Return [x, y] of the center of cell containing provided text 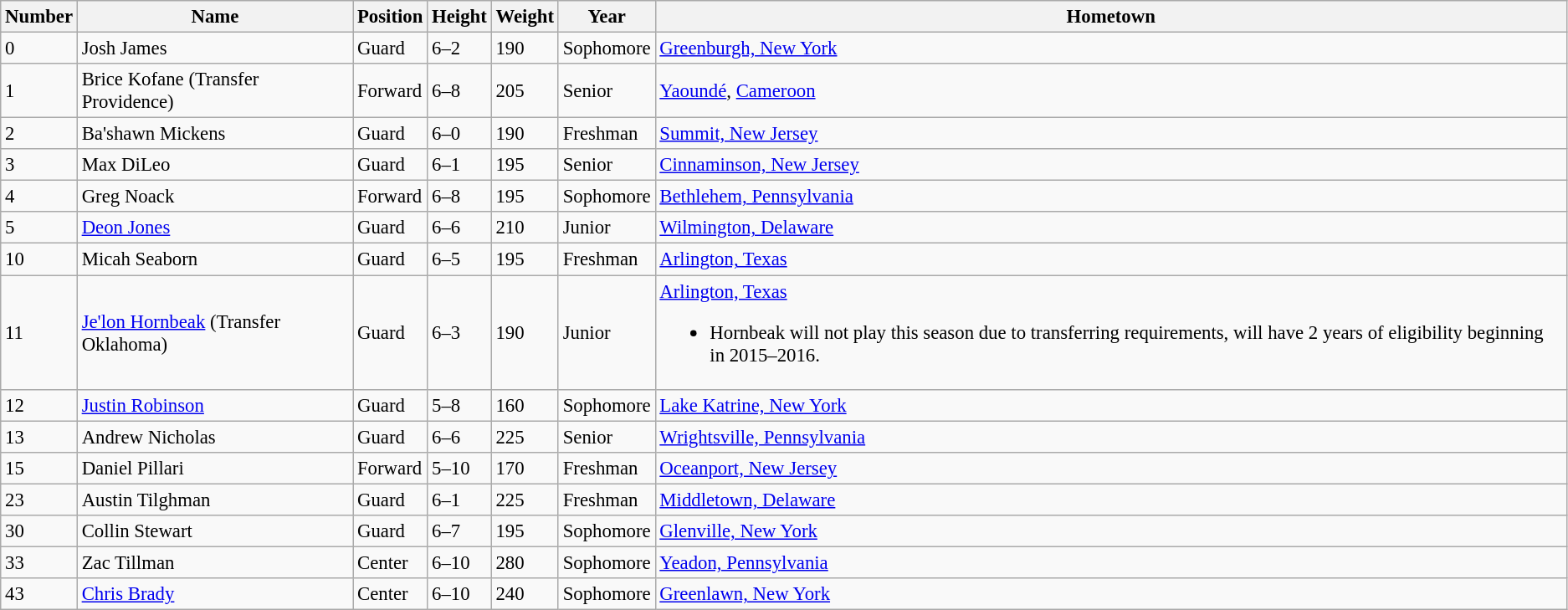
Greg Noack [214, 197]
Greenburgh, New York [1111, 49]
Height [459, 17]
Number [39, 17]
6–5 [459, 259]
280 [525, 563]
205 [525, 90]
6–7 [459, 531]
Glenville, New York [1111, 531]
4 [39, 197]
Hometown [1111, 17]
Oceanport, New Jersey [1111, 469]
2 [39, 134]
Bethlehem, Pennsylvania [1111, 197]
Ba'shawn Mickens [214, 134]
13 [39, 437]
43 [39, 594]
Daniel Pillari [214, 469]
Weight [525, 17]
Josh James [214, 49]
Austin Tilghman [214, 500]
Micah Seaborn [214, 259]
Cinnaminson, New Jersey [1111, 165]
5–8 [459, 406]
Wrightsville, Pennsylvania [1111, 437]
Position [390, 17]
Wilmington, Delaware [1111, 228]
Justin Robinson [214, 406]
Summit, New Jersey [1111, 134]
11 [39, 333]
Name [214, 17]
6–2 [459, 49]
Arlington, TexasHornbeak will not play this season due to transferring requirements, will have 2 years of eligibility beginning in 2015–2016. [1111, 333]
5–10 [459, 469]
12 [39, 406]
3 [39, 165]
Middletown, Delaware [1111, 500]
Max DiLeo [214, 165]
Deon Jones [214, 228]
Collin Stewart [214, 531]
Brice Kofane (Transfer Providence) [214, 90]
10 [39, 259]
15 [39, 469]
Zac Tillman [214, 563]
210 [525, 228]
23 [39, 500]
Year [607, 17]
Lake Katrine, New York [1111, 406]
Yeadon, Pennsylvania [1111, 563]
1 [39, 90]
Arlington, Texas [1111, 259]
30 [39, 531]
6–0 [459, 134]
Andrew Nicholas [214, 437]
0 [39, 49]
Greenlawn, New York [1111, 594]
Chris Brady [214, 594]
170 [525, 469]
Yaoundé, Cameroon [1111, 90]
6–3 [459, 333]
Je'lon Hornbeak (Transfer Oklahoma) [214, 333]
5 [39, 228]
240 [525, 594]
160 [525, 406]
33 [39, 563]
